Search for the cell housing the specified text and yield its (x, y) center coordinate. 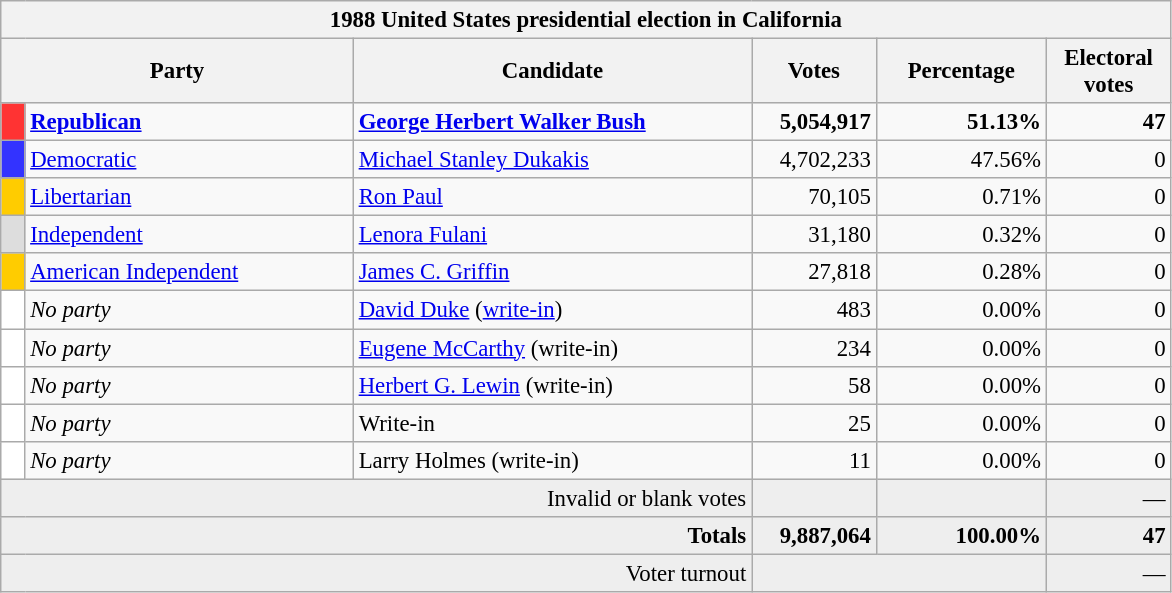
Democratic (189, 160)
70,105 (814, 197)
Votes (814, 72)
11 (814, 460)
Larry Holmes (write-in) (552, 460)
Electoral votes (1108, 72)
483 (814, 310)
Republican (189, 122)
Party (178, 72)
Ron Paul (552, 197)
Totals (376, 536)
Eugene McCarthy (write-in) (552, 348)
Libertarian (189, 197)
American Independent (189, 273)
Herbert G. Lewin (write-in) (552, 385)
Candidate (552, 72)
27,818 (814, 273)
David Duke (write-in) (552, 310)
Independent (189, 235)
31,180 (814, 235)
Invalid or blank votes (376, 498)
Percentage (961, 72)
Michael Stanley Dukakis (552, 160)
Lenora Fulani (552, 235)
234 (814, 348)
George Herbert Walker Bush (552, 122)
5,054,917 (814, 122)
47.56% (961, 160)
25 (814, 423)
4,702,233 (814, 160)
0.32% (961, 235)
0.71% (961, 197)
58 (814, 385)
51.13% (961, 122)
1988 United States presidential election in California (586, 20)
100.00% (961, 536)
9,887,064 (814, 536)
0.28% (961, 273)
Voter turnout (376, 573)
Write-in (552, 423)
James C. Griffin (552, 273)
